Return [x, y] of the center of cell containing provided text 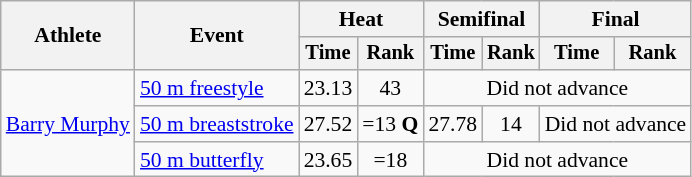
Athlete [68, 36]
Heat [362, 19]
Semifinal [481, 19]
14 [511, 124]
Final [616, 19]
27.52 [328, 124]
43 [390, 88]
Event [217, 36]
23.13 [328, 88]
=13 Q [390, 124]
50 m freestyle [217, 88]
Barry Murphy [68, 124]
27.78 [452, 124]
50 m breaststroke [217, 124]
